Find where the given text appears and provide that cell's center as (X, Y) coordinate. 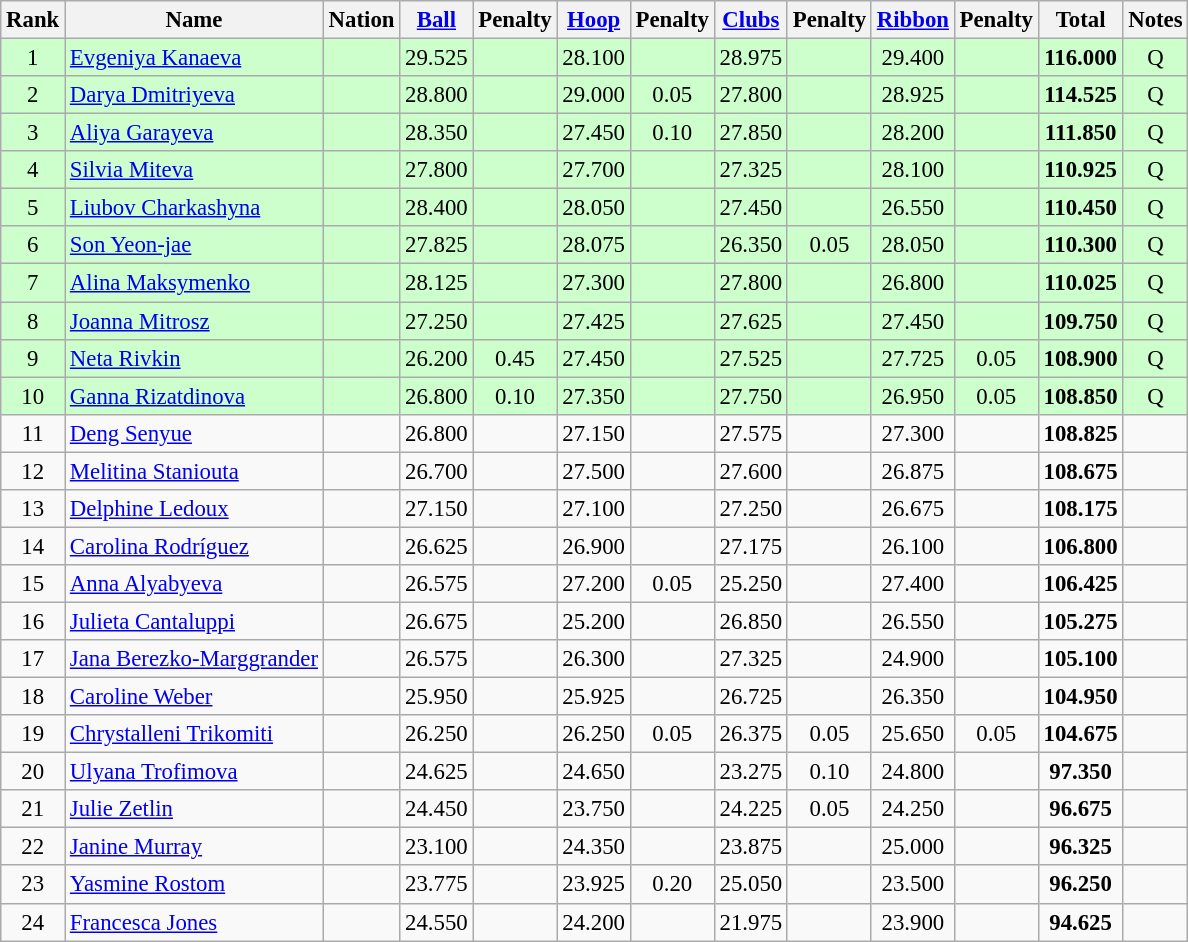
17 (33, 659)
19 (33, 734)
27.425 (594, 321)
29.400 (912, 58)
Francesca Jones (194, 922)
27.850 (750, 133)
Total (1080, 20)
24.250 (912, 809)
29.525 (436, 58)
108.900 (1080, 358)
28.925 (912, 95)
28.800 (436, 95)
23.750 (594, 809)
Melitina Staniouta (194, 471)
Julieta Cantaluppi (194, 621)
Clubs (750, 20)
Anna Alyabyeva (194, 584)
14 (33, 546)
108.825 (1080, 433)
106.800 (1080, 546)
10 (33, 396)
Nation (361, 20)
26.100 (912, 546)
6 (33, 245)
27.350 (594, 396)
96.325 (1080, 847)
25.250 (750, 584)
8 (33, 321)
23.875 (750, 847)
108.175 (1080, 509)
25.200 (594, 621)
26.300 (594, 659)
114.525 (1080, 95)
97.350 (1080, 772)
108.850 (1080, 396)
1 (33, 58)
25.925 (594, 697)
Son Yeon-jae (194, 245)
23.100 (436, 847)
24.200 (594, 922)
25.650 (912, 734)
105.275 (1080, 621)
Aliya Garayeva (194, 133)
26.900 (594, 546)
111.850 (1080, 133)
11 (33, 433)
Alina Maksymenko (194, 283)
94.625 (1080, 922)
27.600 (750, 471)
26.625 (436, 546)
9 (33, 358)
23.775 (436, 885)
26.875 (912, 471)
108.675 (1080, 471)
24.900 (912, 659)
Ganna Rizatdinova (194, 396)
23.275 (750, 772)
27.400 (912, 584)
28.975 (750, 58)
24.800 (912, 772)
106.425 (1080, 584)
Deng Senyue (194, 433)
Darya Dmitriyeva (194, 95)
27.100 (594, 509)
Liubov Charkashyna (194, 208)
Silvia Miteva (194, 170)
Hoop (594, 20)
110.450 (1080, 208)
Chrystalleni Trikomiti (194, 734)
15 (33, 584)
26.850 (750, 621)
Jana Berezko-Marggrander (194, 659)
24.350 (594, 847)
0.20 (672, 885)
23 (33, 885)
Yasmine Rostom (194, 885)
Neta Rivkin (194, 358)
5 (33, 208)
96.675 (1080, 809)
13 (33, 509)
110.925 (1080, 170)
4 (33, 170)
Julie Zetlin (194, 809)
22 (33, 847)
Ball (436, 20)
105.100 (1080, 659)
26.950 (912, 396)
27.750 (750, 396)
27.700 (594, 170)
Caroline Weber (194, 697)
28.400 (436, 208)
104.675 (1080, 734)
28.125 (436, 283)
16 (33, 621)
27.575 (750, 433)
28.200 (912, 133)
23.500 (912, 885)
20 (33, 772)
27.625 (750, 321)
7 (33, 283)
104.950 (1080, 697)
21.975 (750, 922)
27.825 (436, 245)
26.200 (436, 358)
25.950 (436, 697)
25.000 (912, 847)
26.700 (436, 471)
26.375 (750, 734)
Notes (1156, 20)
27.525 (750, 358)
Evgeniya Kanaeva (194, 58)
Ribbon (912, 20)
Name (194, 20)
116.000 (1080, 58)
28.075 (594, 245)
27.725 (912, 358)
24.650 (594, 772)
18 (33, 697)
12 (33, 471)
Ulyana Trofimova (194, 772)
0.45 (515, 358)
110.300 (1080, 245)
2 (33, 95)
110.025 (1080, 283)
21 (33, 809)
Carolina Rodríguez (194, 546)
Rank (33, 20)
24.225 (750, 809)
24.550 (436, 922)
Delphine Ledoux (194, 509)
27.175 (750, 546)
Joanna Mitrosz (194, 321)
96.250 (1080, 885)
29.000 (594, 95)
28.350 (436, 133)
23.900 (912, 922)
23.925 (594, 885)
27.200 (594, 584)
24.625 (436, 772)
25.050 (750, 885)
3 (33, 133)
109.750 (1080, 321)
24.450 (436, 809)
Janine Murray (194, 847)
27.500 (594, 471)
24 (33, 922)
26.725 (750, 697)
